From the cell containing the given text, extract its center point as [X, Y] coordinate. 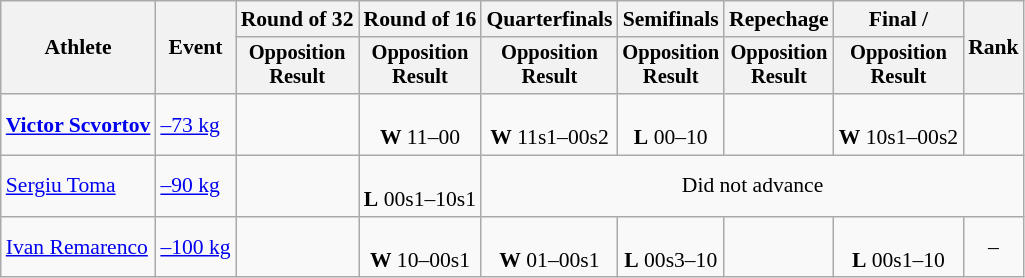
L 00s1–10 [898, 248]
Rank [994, 48]
Did not advance [752, 186]
W 01–00s1 [549, 248]
Semifinals [670, 19]
Round of 32 [298, 19]
–90 kg [195, 186]
Quarterfinals [549, 19]
W 11–00 [420, 124]
Final / [898, 19]
– [994, 248]
W 10s1–00s2 [898, 124]
Athlete [78, 48]
Round of 16 [420, 19]
–100 kg [195, 248]
Event [195, 48]
–73 kg [195, 124]
W 11s1–00s2 [549, 124]
W 10–00s1 [420, 248]
Ivan Remarenco [78, 248]
Victor Scvortov [78, 124]
L 00s3–10 [670, 248]
L 00–10 [670, 124]
L 00s1–10s1 [420, 186]
Sergiu Toma [78, 186]
Repechage [779, 19]
